Locate the cell with the specified text and output its [X, Y] center coordinate. 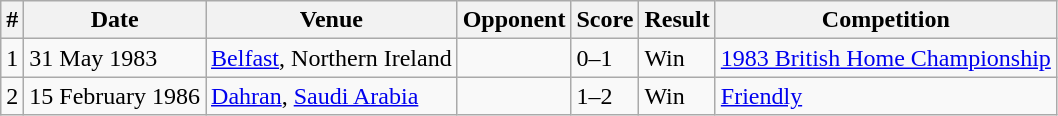
2 [12, 96]
31 May 1983 [115, 58]
15 February 1986 [115, 96]
Date [115, 20]
1983 British Home Championship [886, 58]
Competition [886, 20]
Result [677, 20]
Dahran, Saudi Arabia [332, 96]
Score [605, 20]
0–1 [605, 58]
1 [12, 58]
Belfast, Northern Ireland [332, 58]
1–2 [605, 96]
# [12, 20]
Venue [332, 20]
Friendly [886, 96]
Opponent [514, 20]
